From the cell containing the given text, extract its center point as (X, Y) coordinate. 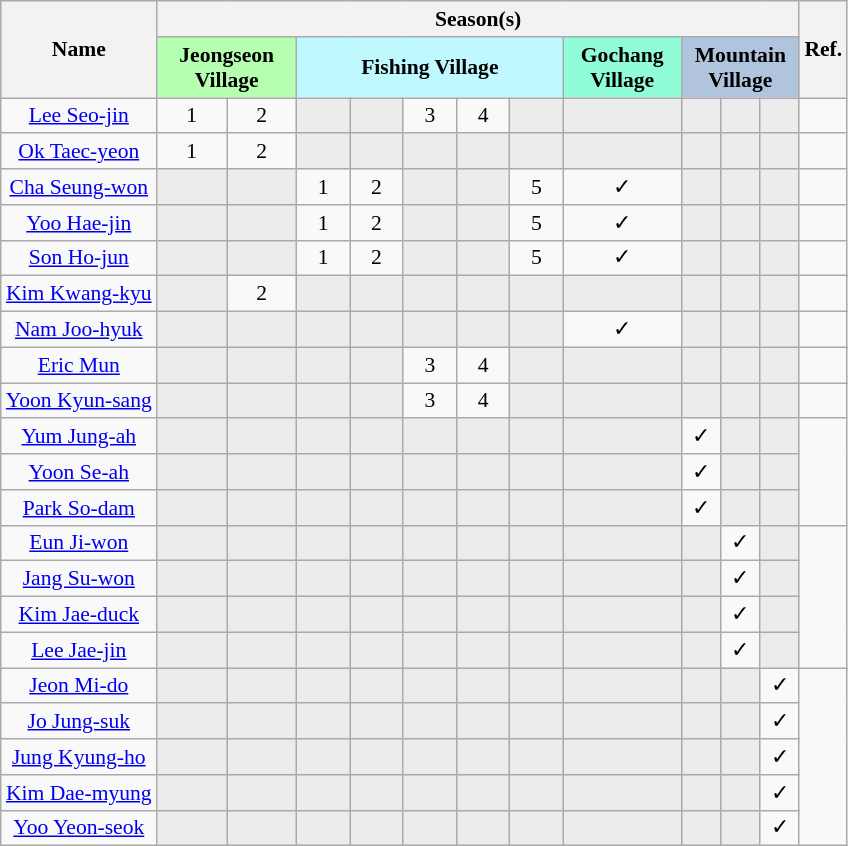
Nam Joo-hyuk (79, 330)
Yoo Yeon-seok (79, 828)
Name (79, 50)
Eun Ji-won (79, 543)
Yoo Hae-jin (79, 223)
Jeongseon Village (227, 68)
Park So-dam (79, 508)
Fishing Village (430, 68)
Jo Jung-suk (79, 722)
Yum Jung-ah (79, 437)
Kim Jae-duck (79, 615)
Kim Dae-myung (79, 793)
Jung Kyung-ho (79, 757)
Ok Taec-yeon (79, 152)
Jeon Mi-do (79, 686)
Lee Jae-jin (79, 650)
Yoon Se-ah (79, 472)
Lee Seo-jin (79, 116)
Kim Kwang-kyu (79, 294)
Yoon Kyun-sang (79, 401)
Ref. (823, 50)
Cha Seung-won (79, 187)
Season(s) (478, 19)
Jang Su-won (79, 579)
Son Ho-jun (79, 258)
Eric Mun (79, 365)
Gochang Village (622, 68)
Mountain Village (740, 68)
